Provide the (X, Y) coordinate of the cell's center where the given text is located.  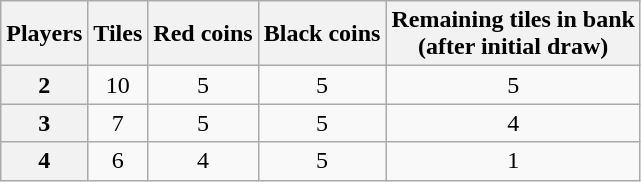
2 (44, 85)
7 (118, 123)
6 (118, 161)
Remaining tiles in bank(after initial draw) (513, 34)
Tiles (118, 34)
10 (118, 85)
3 (44, 123)
1 (513, 161)
Players (44, 34)
Black coins (322, 34)
Red coins (203, 34)
